Capture the cell that displays the provided text and extract its [x, y] central coordinate. 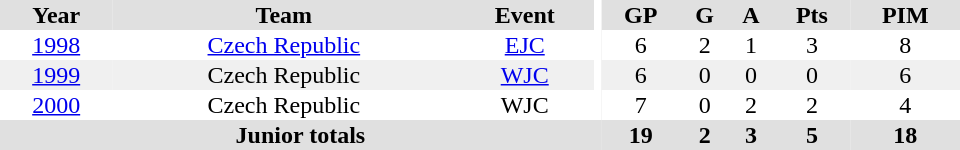
1999 [56, 75]
Team [284, 15]
1 [752, 45]
G [705, 15]
PIM [905, 15]
Junior totals [300, 135]
7 [641, 105]
A [752, 15]
18 [905, 135]
5 [812, 135]
Pts [812, 15]
2000 [56, 105]
4 [905, 105]
19 [641, 135]
Year [56, 15]
Event [524, 15]
GP [641, 15]
1998 [56, 45]
8 [905, 45]
EJC [524, 45]
